Scan for the cell matching the given text and deliver its (x, y) coordinate at center. 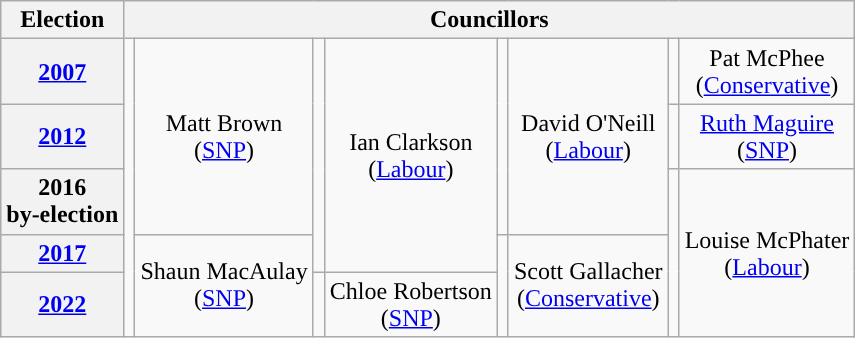
Ruth Maguire(SNP) (767, 136)
Shaun MacAulay(SNP) (224, 286)
2007 (62, 72)
David O'Neill(Labour) (588, 136)
Councillors (490, 20)
Matt Brown(SNP) (224, 136)
Chloe Robertson(SNP) (410, 304)
Election (62, 20)
2022 (62, 304)
2016by-election (62, 202)
2017 (62, 253)
Ian Clarkson(Labour) (410, 156)
Pat McPhee(Conservative) (767, 72)
Scott Gallacher(Conservative) (588, 286)
2012 (62, 136)
Louise McPhater(Labour) (767, 253)
